Find where the given text appears and provide that cell's center as [X, Y] coordinate. 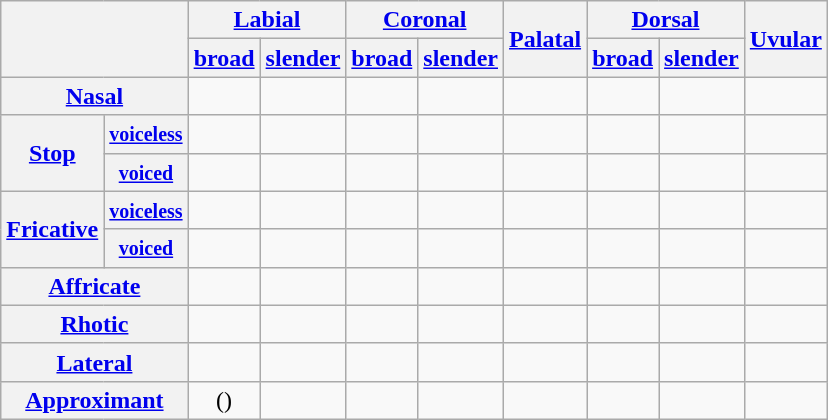
Labial [267, 20]
Approximant [94, 400]
Coronal [425, 20]
Fricative [52, 229]
Affricate [94, 286]
Rhotic [94, 324]
() [224, 400]
Stop [52, 153]
Palatal [546, 39]
Dorsal [666, 20]
Uvular [786, 39]
Nasal [94, 96]
Lateral [94, 362]
